Return [X, Y] of the center of cell containing provided text 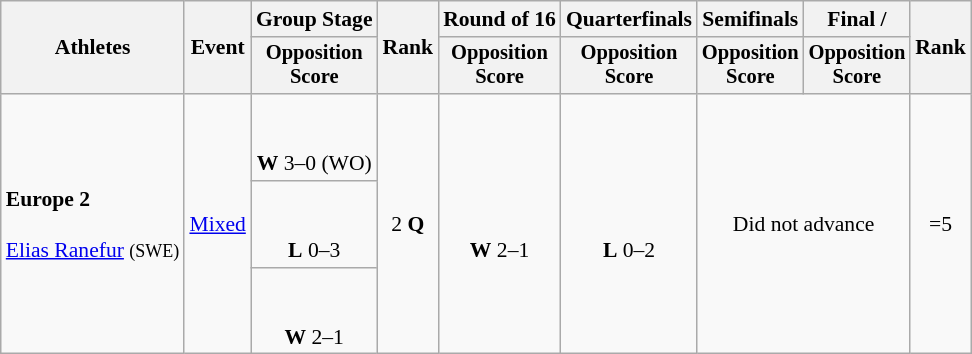
W 3–0 (WO) [314, 138]
Group Stage [314, 19]
Event [217, 48]
Mixed [217, 224]
L 0–2 [629, 224]
Semifinals [750, 19]
Quarterfinals [629, 19]
L 0–3 [314, 224]
Did not advance [804, 224]
Final / [858, 19]
=5 [940, 224]
Europe 2 Elias Ranefur (SWE) [93, 224]
W 2–1 [500, 224]
2 Q [408, 224]
Athletes [93, 48]
Round of 16 [500, 19]
